Output the [x, y] coordinate of the center of the cell containing the given text.  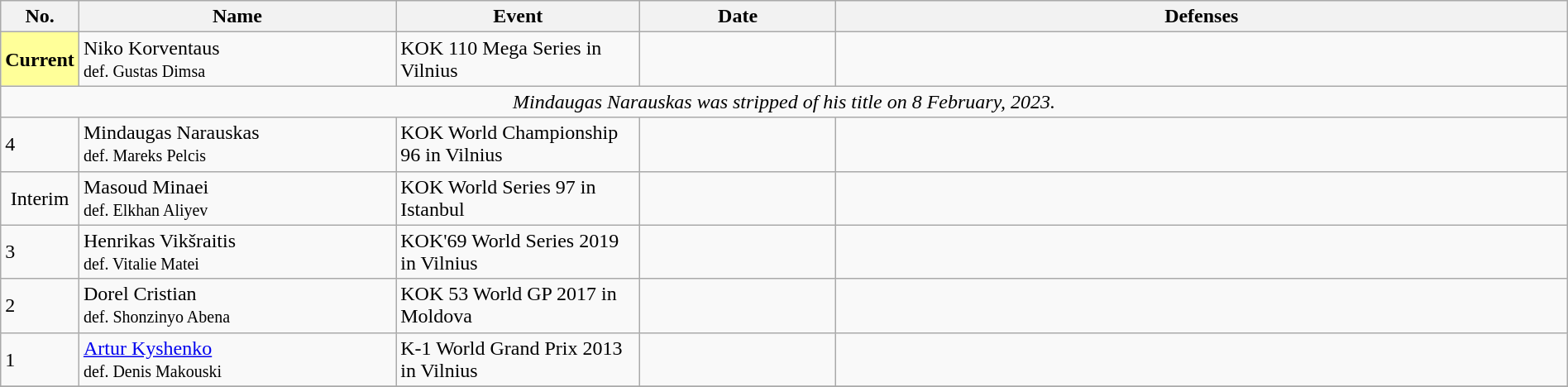
Current [40, 60]
Date [738, 17]
Mindaugas Narauskas def. Mareks Pelcis [237, 144]
K-1 World Grand Prix 2013 in Vilnius [518, 359]
Artur Kyshenko def. Denis Makouski [237, 359]
4 [40, 144]
KOK 110 Mega Series in Vilnius [518, 60]
Name [237, 17]
Dorel Cristian def. Shonzinyo Abena [237, 306]
Masoud Minaei def. Elkhan Aliyev [237, 198]
Henrikas Vikšraitis def. Vitalie Matei [237, 251]
Interim [40, 198]
No. [40, 17]
KOK'69 World Series 2019 in Vilnius [518, 251]
KOK World Series 97 in Istanbul [518, 198]
1 [40, 359]
Mindaugas Narauskas was stripped of his title on 8 February, 2023. [784, 102]
Event [518, 17]
Defenses [1201, 17]
2 [40, 306]
KOK World Championship 96 in Vilnius [518, 144]
KOK 53 World GP 2017 in Moldova [518, 306]
Niko Korventaus def. Gustas Dimsa [237, 60]
3 [40, 251]
